Return (x, y) of the center of cell containing provided text 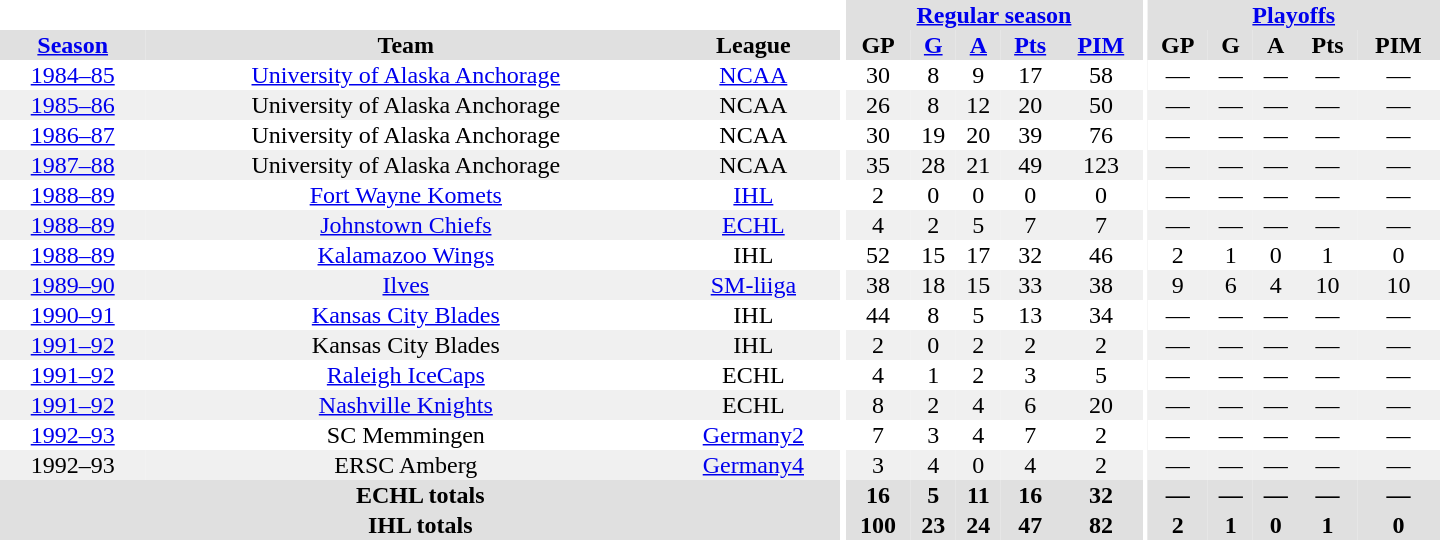
33 (1030, 285)
44 (878, 315)
1984–85 (72, 75)
46 (1100, 255)
SM-liiga (753, 285)
Ilves (406, 285)
50 (1100, 105)
ERSC Amberg (406, 465)
Germany2 (753, 435)
1990–91 (72, 315)
11 (978, 495)
24 (978, 525)
IHL totals (420, 525)
Nashville Knights (406, 405)
13 (1030, 315)
35 (878, 165)
Kalamazoo Wings (406, 255)
52 (878, 255)
Team (406, 45)
Regular season (994, 15)
58 (1100, 75)
49 (1030, 165)
1987–88 (72, 165)
Fort Wayne Komets (406, 195)
23 (934, 525)
12 (978, 105)
ECHL totals (420, 495)
21 (978, 165)
123 (1100, 165)
Johnstown Chiefs (406, 225)
1989–90 (72, 285)
League (753, 45)
Season (72, 45)
SC Memmingen (406, 435)
34 (1100, 315)
39 (1030, 135)
18 (934, 285)
Playoffs (1294, 15)
1985–86 (72, 105)
1986–87 (72, 135)
76 (1100, 135)
26 (878, 105)
28 (934, 165)
Raleigh IceCaps (406, 375)
100 (878, 525)
Germany4 (753, 465)
47 (1030, 525)
19 (934, 135)
82 (1100, 525)
